For the text-containing cell, return its midpoint in [X, Y] coordinate format. 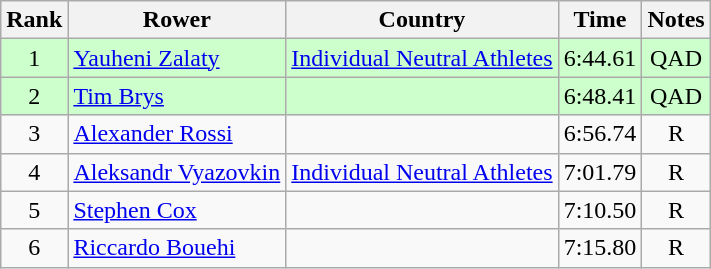
Yauheni Zalaty [177, 58]
2 [34, 96]
Tim Brys [177, 96]
6:44.61 [600, 58]
Notes [676, 20]
Aleksandr Vyazovkin [177, 172]
4 [34, 172]
Alexander Rossi [177, 134]
6 [34, 248]
7:15.80 [600, 248]
Rower [177, 20]
6:56.74 [600, 134]
Riccardo Bouehi [177, 248]
7:10.50 [600, 210]
1 [34, 58]
Stephen Cox [177, 210]
5 [34, 210]
Country [422, 20]
7:01.79 [600, 172]
3 [34, 134]
6:48.41 [600, 96]
Rank [34, 20]
Time [600, 20]
